Return [X, Y] of the center of cell containing provided text 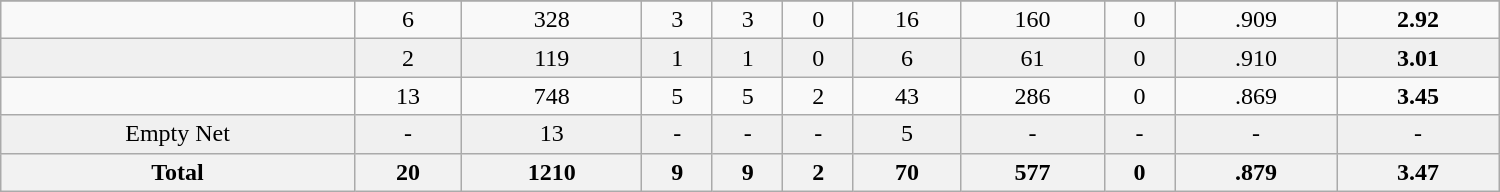
1210 [551, 172]
577 [1033, 172]
70 [906, 172]
3.45 [1418, 96]
Empty Net [178, 134]
2.92 [1418, 20]
3.47 [1418, 172]
748 [551, 96]
328 [551, 20]
160 [1033, 20]
16 [906, 20]
.879 [1256, 172]
20 [408, 172]
.869 [1256, 96]
119 [551, 58]
43 [906, 96]
.909 [1256, 20]
286 [1033, 96]
61 [1033, 58]
Total [178, 172]
.910 [1256, 58]
3.01 [1418, 58]
